Capture the cell that displays the provided text and extract its (x, y) central coordinate. 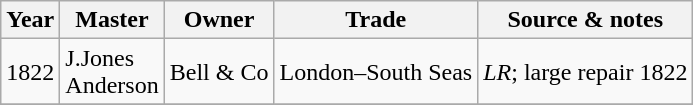
LR; large repair 1822 (586, 72)
1822 (30, 72)
London–South Seas (376, 72)
Owner (219, 20)
Source & notes (586, 20)
Bell & Co (219, 72)
Master (112, 20)
J.JonesAnderson (112, 72)
Year (30, 20)
Trade (376, 20)
